Identify which cell holds the provided text, then report its [x, y] central coordinate. 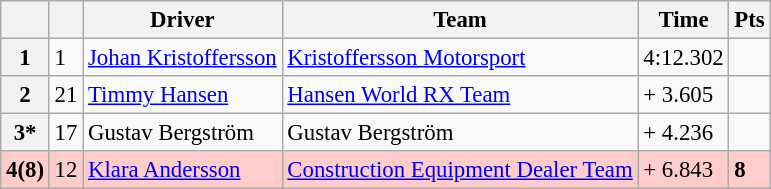
4(8) [26, 170]
+ 3.605 [684, 95]
Timmy Hansen [182, 95]
Kristoffersson Motorsport [460, 58]
Klara Andersson [182, 170]
21 [66, 95]
12 [66, 170]
Time [684, 20]
Driver [182, 20]
Johan Kristoffersson [182, 58]
Pts [750, 20]
Team [460, 20]
4:12.302 [684, 58]
2 [26, 95]
Hansen World RX Team [460, 95]
+ 6.843 [684, 170]
+ 4.236 [684, 133]
17 [66, 133]
3* [26, 133]
8 [750, 170]
Construction Equipment Dealer Team [460, 170]
